Return the [x, y] coordinate for the center point of the cell that contains the specified text.  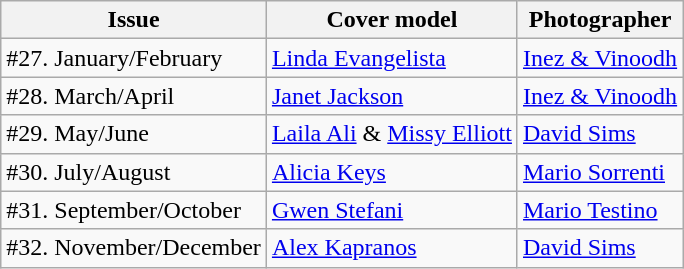
Alex Kapranos [392, 248]
Photographer [600, 20]
Laila Ali & Missy Elliott [392, 134]
#28. March/April [134, 96]
Alicia Keys [392, 172]
Janet Jackson [392, 96]
Gwen Stefani [392, 210]
#27. January/February [134, 58]
Linda Evangelista [392, 58]
Cover model [392, 20]
Issue [134, 20]
Mario Testino [600, 210]
#29. May/June [134, 134]
#31. September/October [134, 210]
#30. July/August [134, 172]
#32. November/December [134, 248]
Mario Sorrenti [600, 172]
